Find where the given text appears and provide that cell's center as [X, Y] coordinate. 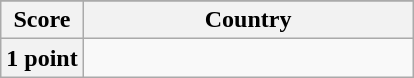
Score [42, 20]
Country [248, 20]
1 point [42, 58]
